Provide the (x, y) coordinate of the cell's center where the given text is located.  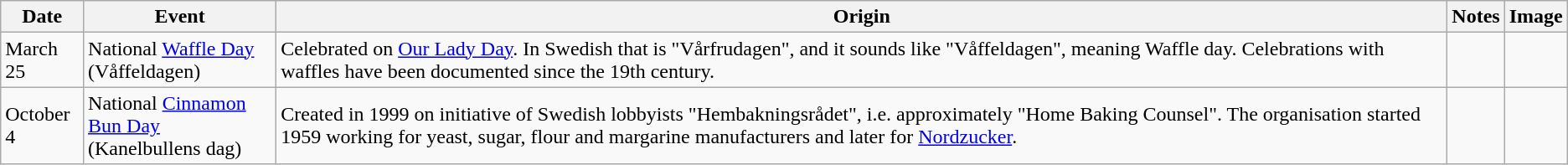
Event (180, 17)
October 4 (42, 126)
Date (42, 17)
National Waffle Day (Våffeldagen) (180, 60)
Origin (862, 17)
National Cinnamon Bun Day (Kanelbullens dag) (180, 126)
Image (1536, 17)
Notes (1476, 17)
March 25 (42, 60)
